Scan for the cell matching the given text and deliver its [x, y] coordinate at center. 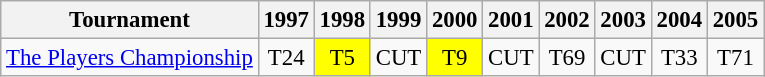
T69 [567, 58]
The Players Championship [130, 58]
T9 [455, 58]
2000 [455, 20]
T24 [286, 58]
1997 [286, 20]
1998 [342, 20]
1999 [398, 20]
2003 [623, 20]
T33 [679, 58]
2001 [511, 20]
Tournament [130, 20]
T5 [342, 58]
2005 [735, 20]
T71 [735, 58]
2002 [567, 20]
2004 [679, 20]
